Determine the [x, y] coordinate at the center of the cell enclosing the given text.  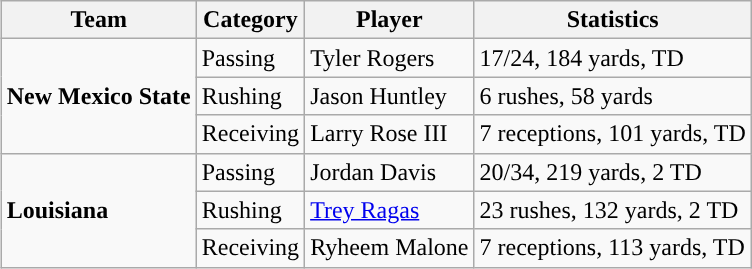
Category [250, 20]
Tyler Rogers [390, 58]
Louisiana [98, 210]
Player [390, 20]
Team [98, 20]
New Mexico State [98, 96]
7 receptions, 113 yards, TD [612, 248]
17/24, 184 yards, TD [612, 58]
Ryheem Malone [390, 248]
20/34, 219 yards, 2 TD [612, 172]
7 receptions, 101 yards, TD [612, 134]
Statistics [612, 20]
Trey Ragas [390, 210]
23 rushes, 132 yards, 2 TD [612, 210]
Jason Huntley [390, 96]
Jordan Davis [390, 172]
Larry Rose III [390, 134]
6 rushes, 58 yards [612, 96]
